Scan for the cell matching the given text and deliver its [X, Y] coordinate at center. 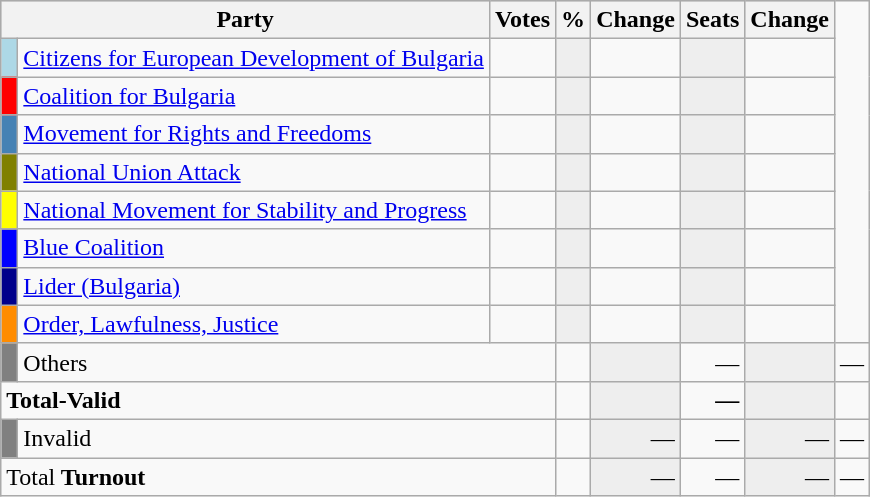
Coalition for Bulgaria [254, 96]
Invalid [287, 438]
Votes [522, 20]
Seats [712, 20]
Order, Lawfulness, Justice [254, 324]
Others [287, 362]
Total-Valid [278, 400]
Party [246, 20]
Citizens for European Development of Bulgaria [254, 58]
Lider (Bulgaria) [254, 286]
Movement for Rights and Freedoms [254, 134]
National Union Attack [254, 172]
Blue Coalition [254, 248]
Total Turnout [278, 477]
National Movement for Stability and Progress [254, 210]
% [574, 20]
